Extract the (x, y) coordinate from the center of the cell holding the provided text.  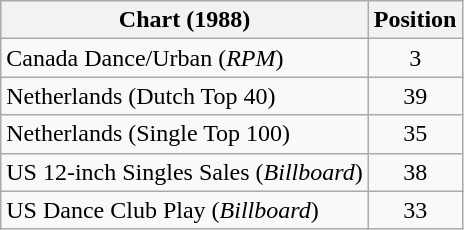
3 (415, 58)
Chart (1988) (185, 20)
Position (415, 20)
35 (415, 134)
Canada Dance/Urban (RPM) (185, 58)
Netherlands (Single Top 100) (185, 134)
Netherlands (Dutch Top 40) (185, 96)
US Dance Club Play (Billboard) (185, 210)
39 (415, 96)
38 (415, 172)
33 (415, 210)
US 12-inch Singles Sales (Billboard) (185, 172)
